For the text-containing cell, return its midpoint in [x, y] coordinate format. 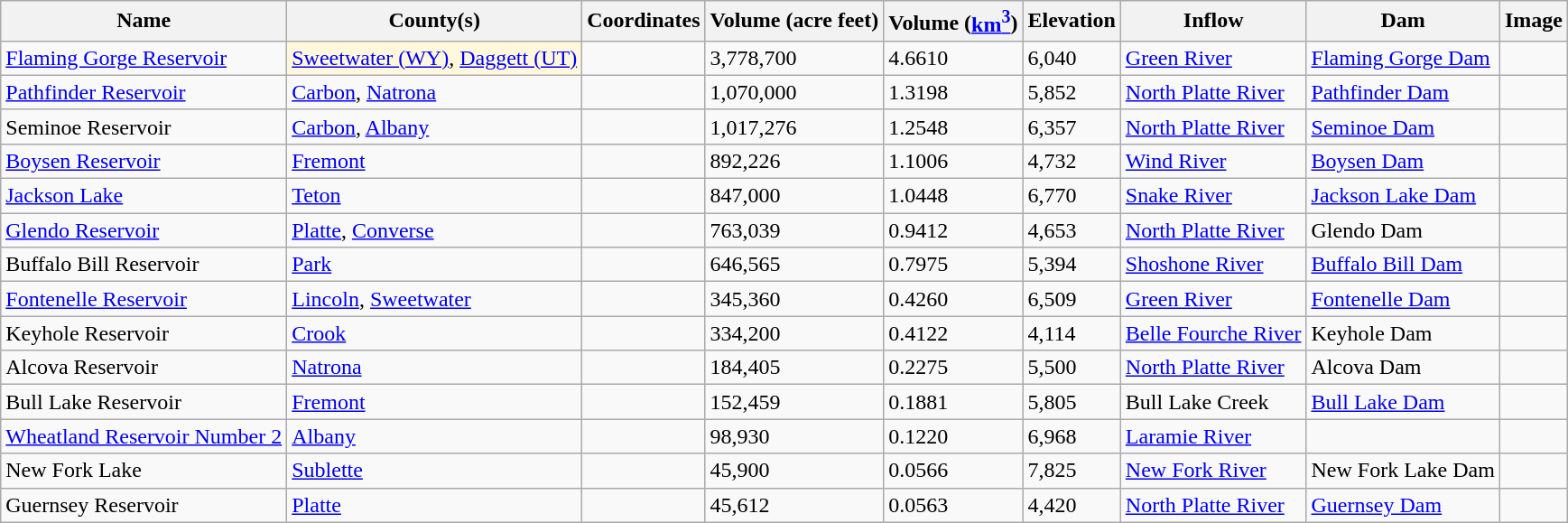
Shoshone River [1213, 265]
Sweetwater (WY), Daggett (UT) [435, 58]
Jackson Lake [144, 196]
Flaming Gorge Dam [1403, 58]
Crook [435, 333]
County(s) [435, 22]
4,653 [1072, 230]
Keyhole Reservoir [144, 333]
0.4122 [953, 333]
New Fork Lake [144, 471]
4.6610 [953, 58]
1.0448 [953, 196]
Pathfinder Reservoir [144, 92]
345,360 [794, 299]
Jackson Lake Dam [1403, 196]
4,420 [1072, 505]
Teton [435, 196]
45,612 [794, 505]
Bull Lake Reservoir [144, 402]
0.2275 [953, 368]
0.0563 [953, 505]
0.1220 [953, 436]
4,114 [1072, 333]
Wheatland Reservoir Number 2 [144, 436]
Snake River [1213, 196]
Carbon, Natrona [435, 92]
0.9412 [953, 230]
152,459 [794, 402]
Inflow [1213, 22]
1.3198 [953, 92]
New Fork River [1213, 471]
Image [1533, 22]
Fontenelle Reservoir [144, 299]
Glendo Reservoir [144, 230]
Dam [1403, 22]
184,405 [794, 368]
5,805 [1072, 402]
Fontenelle Dam [1403, 299]
Natrona [435, 368]
Albany [435, 436]
Boysen Dam [1403, 161]
Bull Lake Dam [1403, 402]
Name [144, 22]
5,394 [1072, 265]
Keyhole Dam [1403, 333]
Platte, Converse [435, 230]
646,565 [794, 265]
763,039 [794, 230]
Seminoe Dam [1403, 126]
Flaming Gorge Reservoir [144, 58]
Bull Lake Creek [1213, 402]
0.4260 [953, 299]
6,968 [1072, 436]
3,778,700 [794, 58]
Laramie River [1213, 436]
Carbon, Albany [435, 126]
7,825 [1072, 471]
Lincoln, Sweetwater [435, 299]
Pathfinder Dam [1403, 92]
Guernsey Reservoir [144, 505]
334,200 [794, 333]
6,357 [1072, 126]
45,900 [794, 471]
Glendo Dam [1403, 230]
0.0566 [953, 471]
Wind River [1213, 161]
6,509 [1072, 299]
Platte [435, 505]
847,000 [794, 196]
Buffalo Bill Dam [1403, 265]
Alcova Reservoir [144, 368]
Volume (km3) [953, 22]
6,770 [1072, 196]
5,500 [1072, 368]
1,070,000 [794, 92]
4,732 [1072, 161]
5,852 [1072, 92]
Volume (acre feet) [794, 22]
0.7975 [953, 265]
1.2548 [953, 126]
98,930 [794, 436]
1.1006 [953, 161]
New Fork Lake Dam [1403, 471]
Seminoe Reservoir [144, 126]
Boysen Reservoir [144, 161]
Belle Fourche River [1213, 333]
Park [435, 265]
Alcova Dam [1403, 368]
Elevation [1072, 22]
Buffalo Bill Reservoir [144, 265]
1,017,276 [794, 126]
0.1881 [953, 402]
892,226 [794, 161]
6,040 [1072, 58]
Coordinates [644, 22]
Sublette [435, 471]
Guernsey Dam [1403, 505]
